Output the (x, y) coordinate of the center of the cell containing the given text.  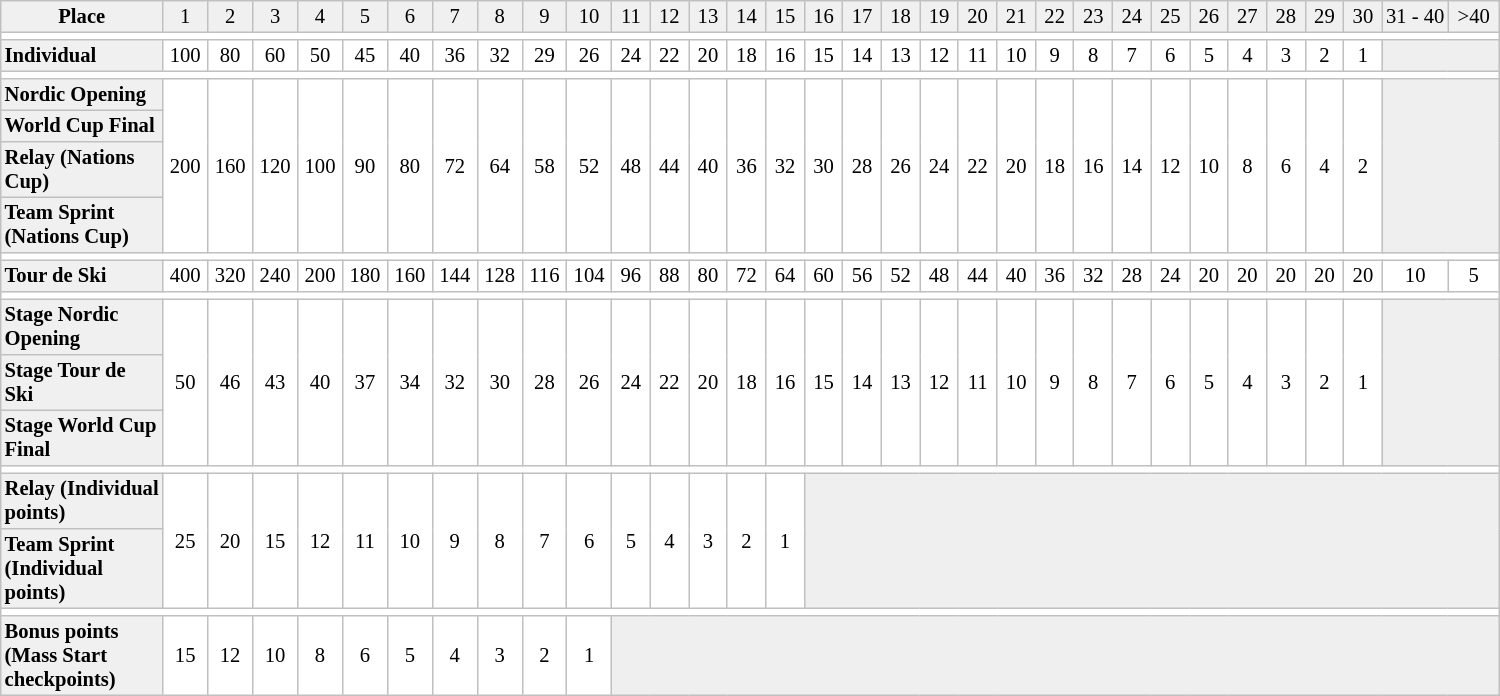
96 (632, 276)
>40 (1474, 16)
320 (230, 276)
400 (186, 276)
Nordic Opening (82, 94)
Relay (Individual points) (82, 501)
45 (364, 56)
Tour de Ski (82, 276)
19 (940, 16)
128 (500, 276)
Stage Nordic Opening (82, 327)
World Cup Final (82, 126)
27 (1248, 16)
46 (230, 382)
Individual (82, 56)
144 (454, 276)
240 (276, 276)
90 (364, 165)
43 (276, 382)
Team Sprint (Nations Cup) (82, 225)
Team Sprint (Individual points) (82, 568)
58 (544, 165)
120 (276, 165)
Stage Tour de Ski (82, 382)
88 (670, 276)
21 (1016, 16)
17 (862, 16)
Relay (Nations Cup) (82, 170)
31 - 40 (1415, 16)
Place (82, 16)
37 (364, 382)
Bonus points (Mass Start checkpoints) (82, 656)
34 (410, 382)
Stage World Cup Final (82, 438)
180 (364, 276)
116 (544, 276)
23 (1094, 16)
104 (590, 276)
56 (862, 276)
